Determine the [x, y] coordinate at the center of the cell enclosing the given text.  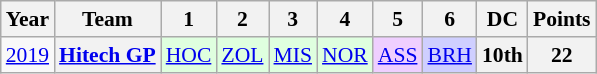
NOR [345, 55]
HOC [189, 55]
22 [562, 55]
DC [502, 19]
Team [108, 19]
Points [562, 19]
ASS [398, 55]
4 [345, 19]
5 [398, 19]
ZOL [242, 55]
Year [28, 19]
6 [450, 19]
10th [502, 55]
MIS [292, 55]
2019 [28, 55]
1 [189, 19]
BRH [450, 55]
3 [292, 19]
2 [242, 19]
Hitech GP [108, 55]
